Determine the (X, Y) coordinate at the center of the cell enclosing the given text.  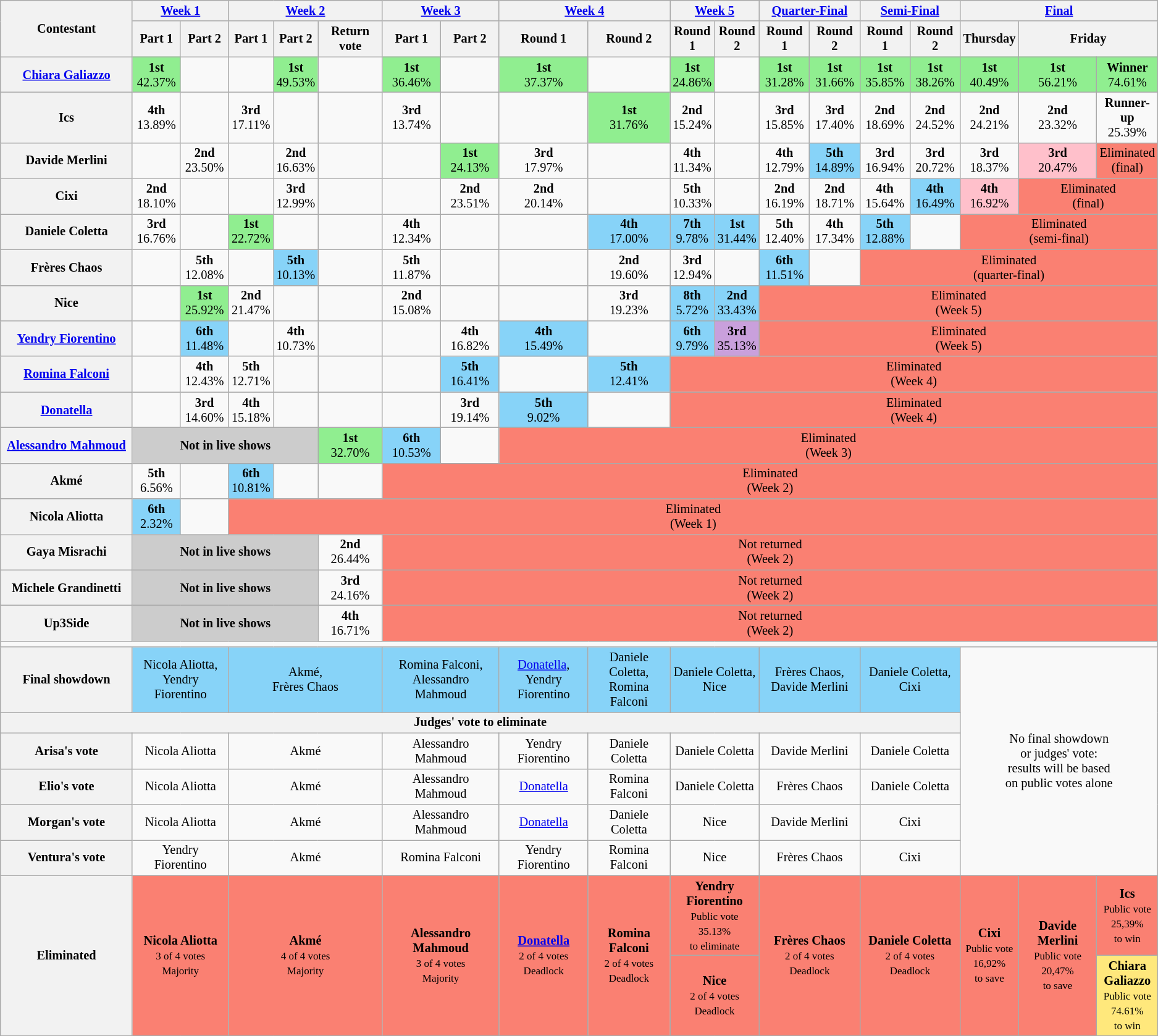
3rd18.37% (989, 161)
6th11.48% (204, 338)
No final showdownor judges' vote:results will be basedon public votes alone (1059, 761)
Donatella2 of 4 votes Deadlock (543, 956)
4th10.73% (296, 338)
Runner-up25.39% (1128, 117)
2nd15.24% (692, 117)
3rd19.14% (471, 410)
Quarter-Final (810, 10)
Daniele Coletta,Cixi (910, 680)
7th9.78% (692, 232)
Week 5 (714, 10)
1st42.37% (156, 75)
3rd16.94% (884, 161)
Chiara Galiazzo (67, 75)
1st36.46% (411, 75)
Eliminated(semi-final) (1059, 232)
5th12.40% (784, 232)
Morgan's vote (67, 822)
Eliminated(Week 1) (693, 517)
Akmé,Frères Chaos (305, 680)
Week 4 (584, 10)
Winner74.61% (1128, 75)
Arisa's vote (67, 751)
IcsPublic vote25,39%to win (1128, 916)
Daniele Coletta,Nice (714, 680)
4th16.49% (935, 196)
Thursday (989, 39)
6th2.32% (156, 517)
2nd15.08% (411, 303)
Ics (67, 117)
2nd20.14% (543, 196)
1st24.86% (692, 75)
3rd15.85% (784, 117)
5th12.41% (629, 374)
6th10.53% (411, 445)
2nd18.10% (156, 196)
Up3Side (67, 623)
6th9.79% (692, 338)
1st56.21% (1057, 75)
Daniele Coletta2 of 4 votesDeadlock (910, 956)
Return vote (350, 39)
Gaya Misrachi (67, 552)
5th10.33% (692, 196)
2nd18.69% (884, 117)
1st25.92% (204, 303)
Week 3 (441, 10)
5th12.71% (251, 374)
Semi-Final (910, 10)
1st32.70% (350, 445)
5th11.87% (411, 267)
Frères Chaos2 of 4 votesDeadlock (810, 956)
Romina Falconi2 of 4 votesDeadlock (629, 956)
2nd26.44% (350, 552)
2nd23.50% (204, 161)
4th13.89% (156, 117)
4th11.34% (692, 161)
2nd24.21% (989, 117)
3rd20.72% (935, 161)
4th17.00% (629, 232)
2nd24.52% (935, 117)
6th11.51% (784, 267)
Elio's vote (67, 787)
5th6.56% (156, 481)
4th12.79% (784, 161)
5th9.02% (543, 410)
Judges' vote to eliminate (480, 722)
Final showdown (67, 680)
3rd13.74% (411, 117)
Eliminated (67, 956)
Contestant (67, 28)
4th16.92% (989, 196)
5th12.88% (884, 232)
Romina Falconi,Alessandro Mahmoud (441, 680)
5th14.89% (835, 161)
2nd19.60% (629, 267)
Final (1059, 10)
Akmé4 of 4 votesMajority (305, 956)
1st37.37% (543, 75)
Ventura's vote (67, 858)
5th12.08% (204, 267)
4th15.64% (884, 196)
Eliminated(Week 3) (829, 445)
3rd35.13% (737, 338)
Week 1 (180, 10)
2nd21.47% (251, 303)
4th17.34% (835, 232)
Eliminated(Week 2) (770, 481)
Michele Grandinetti (67, 588)
1st40.49% (989, 75)
3rd16.76% (156, 232)
5th16.41% (471, 374)
Friday (1088, 39)
1st49.53% (296, 75)
1st35.85% (884, 75)
4th15.18% (251, 410)
Eliminated(quarter-final) (1009, 267)
Nicola Aliotta,Yendry Fiorentino (180, 680)
Nice2 of 4 votesDeadlock (714, 995)
Donatella,Yendry Fiorentino (543, 680)
3rd20.47% (1057, 161)
1st24.13% (471, 161)
6th10.81% (251, 481)
1st38.26% (935, 75)
3rd24.16% (350, 588)
2nd33.43% (737, 303)
3rd19.23% (629, 303)
1st31.76% (629, 117)
4th16.71% (350, 623)
2nd18.71% (835, 196)
1st31.28% (784, 75)
3rd14.60% (204, 410)
8th5.72% (692, 303)
Chiara GaliazzoPublic vote74.61% to win (1128, 995)
Nicola Aliotta3 of 4 votesMajority (180, 956)
4th15.49% (543, 338)
1st31.44% (737, 232)
3rd17.40% (835, 117)
CixiPublic vote16,92%to save (989, 956)
2nd23.51% (471, 196)
1st22.72% (251, 232)
3rd17.97% (543, 161)
4th12.43% (204, 374)
Alessandro Mahmoud3 of 4 votesMajority (441, 956)
2nd23.32% (1057, 117)
Week 2 (305, 10)
Davide MerliniPublic vote20,47%to save (1057, 956)
5th10.13% (296, 267)
Daniele Coletta,Romina Falconi (629, 680)
1st31.66% (835, 75)
Frères Chaos,Davide Merlini (810, 680)
2nd16.19% (784, 196)
3rd12.99% (296, 196)
3rd12.94% (692, 267)
4th16.82% (471, 338)
Yendry FiorentinoPublic vote35.13% to eliminate (714, 916)
4th12.34% (411, 232)
3rd17.11% (251, 117)
2nd16.63% (296, 161)
